Return the [x, y] coordinate for the center point of the cell that contains the specified text.  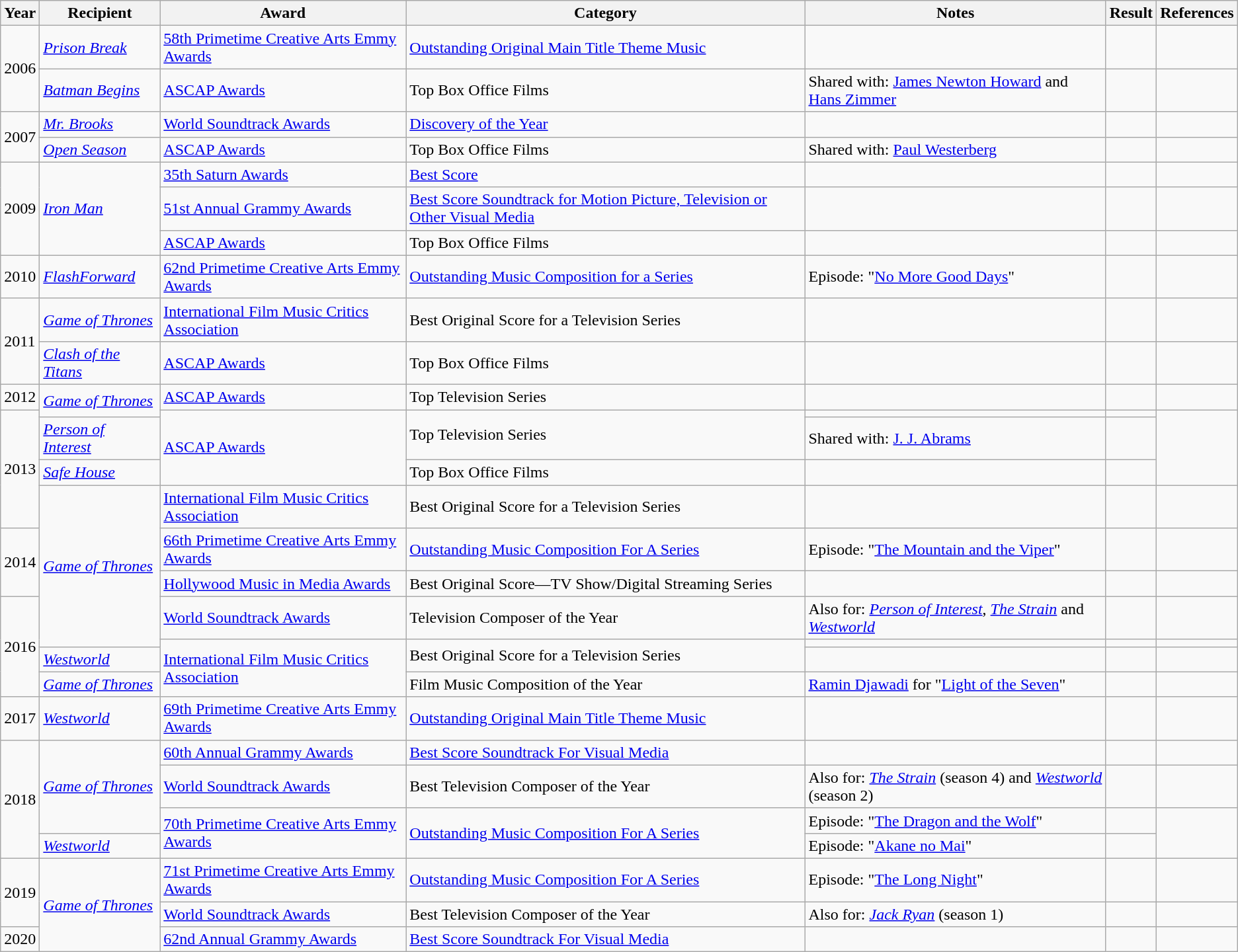
Also for: Jack Ryan (season 1) [955, 914]
Safe House [100, 473]
2009 [20, 209]
66th Primetime Creative Arts Emmy Awards [283, 550]
62nd Primetime Creative Arts Emmy Awards [283, 276]
Award [283, 13]
Mr. Brooks [100, 124]
Hollywood Music in Media Awards [283, 584]
Ramin Djawadi for "Light of the Seven" [955, 684]
60th Annual Grammy Awards [283, 752]
58th Primetime Creative Arts Emmy Awards [283, 48]
Outstanding Music Composition for a Series [606, 276]
35th Saturn Awards [283, 175]
Iron Man [100, 209]
Batman Begins [100, 90]
Recipient [100, 13]
2013 [20, 469]
62nd Annual Grammy Awards [283, 939]
Film Music Composition of the Year [606, 684]
2006 [20, 69]
2018 [20, 799]
Notes [955, 13]
Episode: "Akane no Mai" [955, 846]
Discovery of the Year [606, 124]
Television Composer of the Year [606, 617]
2010 [20, 276]
69th Primetime Creative Arts Emmy Awards [283, 718]
FlashForward [100, 276]
70th Primetime Creative Arts Emmy Awards [283, 833]
2012 [20, 397]
Clash of the Titans [100, 362]
Episode: "The Mountain and the Viper" [955, 550]
2007 [20, 137]
Shared with: J. J. Abrams [955, 439]
Open Season [100, 149]
Best Original Score—TV Show/Digital Streaming Series [606, 584]
Year [20, 13]
Episode: "The Long Night" [955, 879]
Shared with: James Newton Howard and Hans Zimmer [955, 90]
Result [1131, 13]
2016 [20, 647]
Person of Interest [100, 439]
2020 [20, 939]
Prison Break [100, 48]
2017 [20, 718]
Episode: "No More Good Days" [955, 276]
Best Score Soundtrack for Motion Picture, Television or Other Visual Media [606, 209]
2014 [20, 562]
2011 [20, 341]
Also for: Person of Interest, The Strain and Westworld [955, 617]
Best Score [606, 175]
2019 [20, 892]
Shared with: Paul Westerberg [955, 149]
71st Primetime Creative Arts Emmy Awards [283, 879]
51st Annual Grammy Awards [283, 209]
References [1197, 13]
Also for: The Strain (season 4) and Westworld (season 2) [955, 787]
Category [606, 13]
Episode: "The Dragon and the Wolf" [955, 820]
